Find where the given text appears and provide that cell's center as [x, y] coordinate. 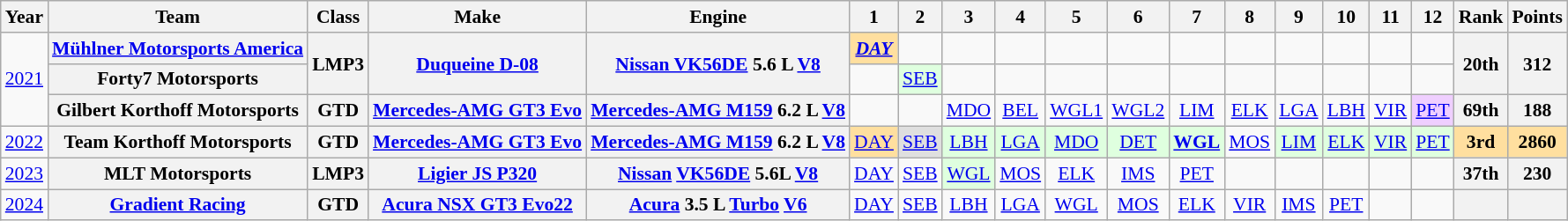
Acura NSX GT3 Evo22 [478, 205]
Forty7 Motorsports [178, 79]
12 [1433, 17]
2 [920, 17]
9 [1298, 17]
Duqueine D-08 [478, 63]
Nissan VK56DE 5.6 L V8 [717, 63]
7 [1197, 17]
2023 [25, 173]
230 [1537, 173]
2022 [25, 143]
Year [25, 17]
MLT Motorsports [178, 173]
Team Korthoff Motorsports [178, 143]
2024 [25, 205]
11 [1391, 17]
3rd [1481, 143]
69th [1481, 111]
8 [1250, 17]
10 [1347, 17]
4 [1021, 17]
2860 [1537, 143]
37th [1481, 173]
WGL1 [1076, 111]
WGL2 [1138, 111]
1 [874, 17]
Gilbert Korthoff Motorsports [178, 111]
Nissan VK56DE 5.6L V8 [717, 173]
312 [1537, 63]
Class [338, 17]
DET [1138, 143]
Engine [717, 17]
5 [1076, 17]
3 [970, 17]
2021 [25, 79]
Team [178, 17]
Rank [1481, 17]
Points [1537, 17]
20th [1481, 63]
6 [1138, 17]
Make [478, 17]
BEL [1021, 111]
Acura 3.5 L Turbo V6 [717, 205]
188 [1537, 111]
Mühlner Motorsports America [178, 48]
Ligier JS P320 [478, 173]
Gradient Racing [178, 205]
